Determine the [X, Y] coordinate at the center of the cell enclosing the given text.  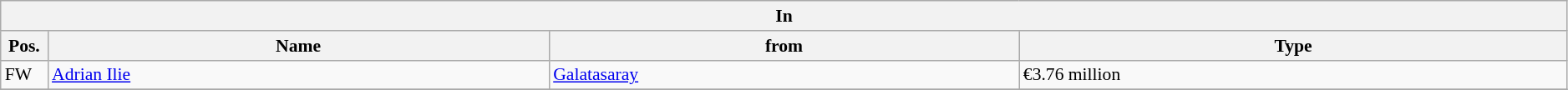
Type [1293, 46]
In [784, 16]
Pos. [24, 46]
Name [298, 46]
Galatasaray [784, 75]
FW [24, 75]
Adrian Ilie [298, 75]
from [784, 46]
€3.76 million [1293, 75]
